Determine the (X, Y) coordinate at the center of the cell enclosing the given text.  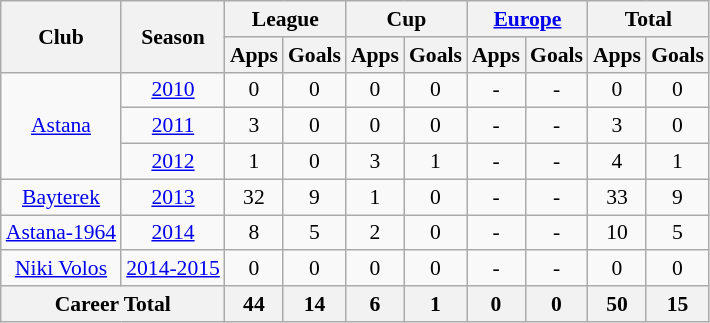
2011 (173, 126)
15 (678, 304)
Astana-1964 (61, 233)
2014 (173, 233)
Total (648, 19)
8 (254, 233)
Career Total (113, 304)
2013 (173, 197)
2 (375, 233)
10 (617, 233)
32 (254, 197)
44 (254, 304)
Club (61, 36)
33 (617, 197)
Bayterek (61, 197)
Europe (528, 19)
2010 (173, 90)
Astana (61, 126)
50 (617, 304)
2014-2015 (173, 269)
Niki Volos (61, 269)
4 (617, 162)
Season (173, 36)
Cup (406, 19)
14 (314, 304)
League (286, 19)
6 (375, 304)
2012 (173, 162)
